Return (X, Y) of the center of cell containing provided text 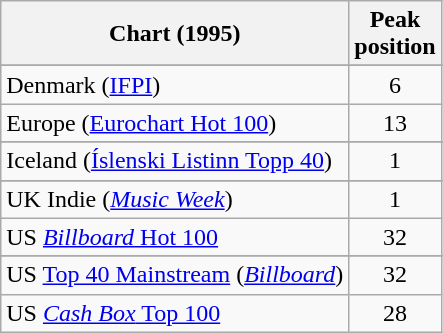
Denmark (IFPI) (175, 85)
Iceland (Íslenski Listinn Topp 40) (175, 161)
28 (395, 313)
13 (395, 123)
Europe (Eurochart Hot 100) (175, 123)
Peakposition (395, 34)
Chart (1995) (175, 34)
US Cash Box Top 100 (175, 313)
US Top 40 Mainstream (Billboard) (175, 275)
US Billboard Hot 100 (175, 237)
6 (395, 85)
UK Indie (Music Week) (175, 199)
